Return the [x, y] coordinate for the center point of the cell that contains the specified text.  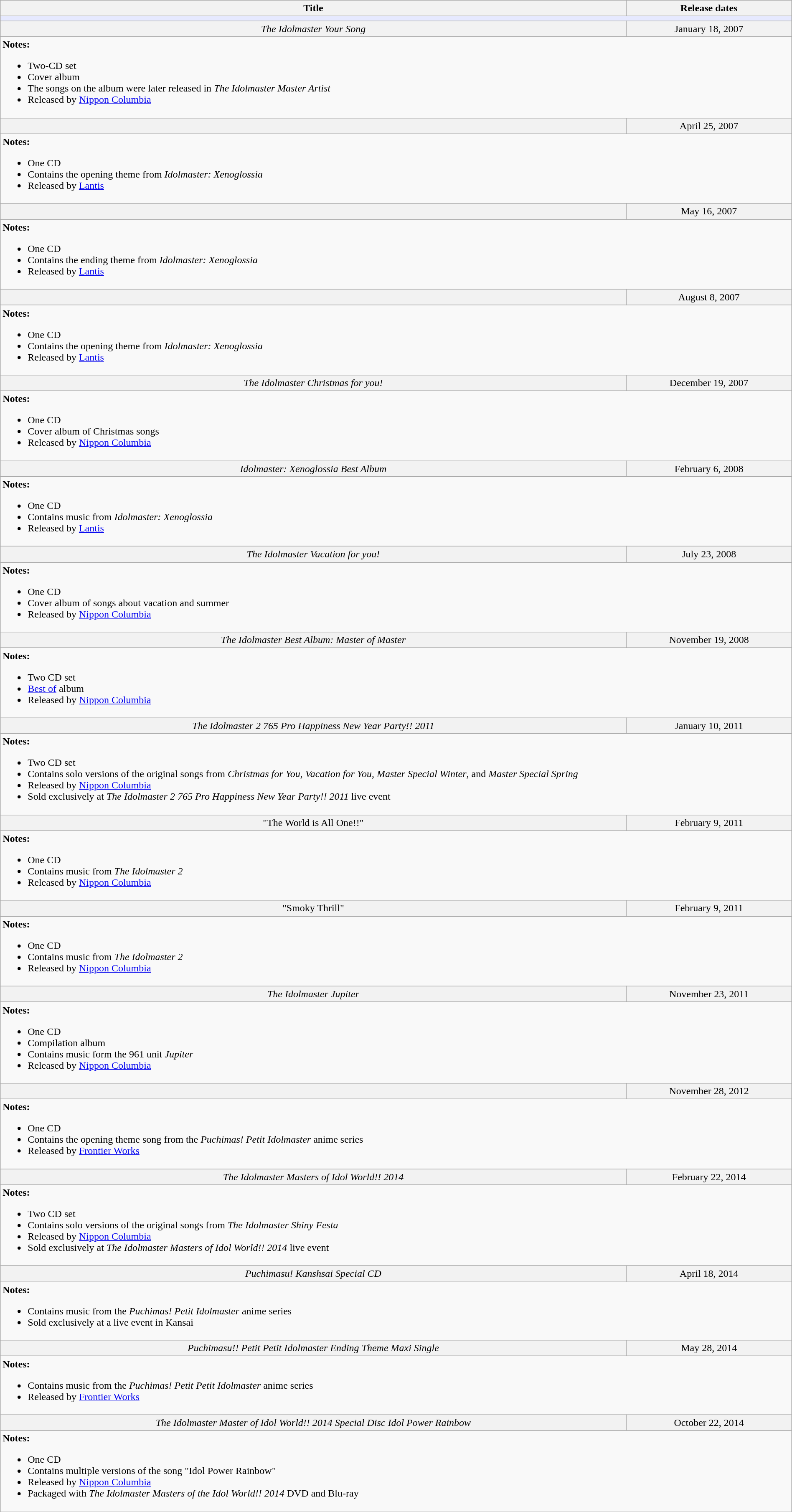
Notes:Two CD setBest of albumReleased by Nippon Columbia [396, 683]
Notes:Contains music from the Puchimas! Petit Petit Idolmaster anime seriesReleased by Frontier Works [396, 1385]
Puchimasu! Kanshsai Special CD [313, 1274]
The Idolmaster Your Song [313, 29]
November 23, 2011 [709, 994]
January 18, 2007 [709, 29]
Notes:One CDCompilation albumContains music form the 961 unit JupiterReleased by Nippon Columbia [396, 1042]
Notes:One CDCover album of Christmas songsReleased by Nippon Columbia [396, 425]
November 28, 2012 [709, 1091]
Notes:One CDContains the ending theme from Idolmaster: XenoglossiaReleased by Lantis [396, 254]
The Idolmaster Best Album: Master of Master [313, 640]
Notes:Two-CD setCover albumThe songs on the album were later released in The Idolmaster Master ArtistReleased by Nippon Columbia [396, 77]
December 19, 2007 [709, 383]
April 18, 2014 [709, 1274]
April 25, 2007 [709, 126]
Release dates [709, 8]
"The World is All One!!" [313, 823]
January 10, 2011 [709, 726]
The Idolmaster Jupiter [313, 994]
The Idolmaster Masters of Idol World!! 2014 [313, 1177]
The Idolmaster 2 765 Pro Happiness New Year Party!! 2011 [313, 726]
February 22, 2014 [709, 1177]
November 19, 2008 [709, 640]
"Smoky Thrill" [313, 908]
The Idolmaster Vacation for you! [313, 554]
Notes:Contains music from the Puchimas! Petit Idolmaster anime seriesSold exclusively at a live event in Kansai [396, 1311]
February 6, 2008 [709, 468]
Title [313, 8]
The Idolmaster Christmas for you! [313, 383]
Notes:One CDCover album of songs about vacation and summerReleased by Nippon Columbia [396, 597]
Notes:One CDContains the opening theme song from the Puchimas! Petit Idolmaster anime seriesReleased by Frontier Works [396, 1134]
May 16, 2007 [709, 211]
May 28, 2014 [709, 1348]
Notes:One CDContains music from Idolmaster: XenoglossiaReleased by Lantis [396, 511]
October 22, 2014 [709, 1423]
Idolmaster: Xenoglossia Best Album [313, 468]
August 8, 2007 [709, 297]
Puchimasu!! Petit Petit Idolmaster Ending Theme Maxi Single [313, 1348]
July 23, 2008 [709, 554]
The Idolmaster Master of Idol World!! 2014 Special Disc Idol Power Rainbow [313, 1423]
